Output the (X, Y) coordinate of the center of the cell containing the given text.  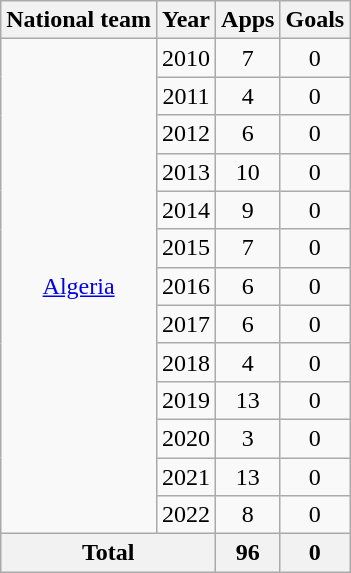
2010 (186, 58)
National team (79, 20)
8 (248, 515)
2021 (186, 477)
2014 (186, 210)
3 (248, 438)
96 (248, 553)
10 (248, 172)
2017 (186, 324)
2019 (186, 400)
2011 (186, 96)
2013 (186, 172)
2015 (186, 248)
9 (248, 210)
Algeria (79, 286)
Year (186, 20)
2022 (186, 515)
Goals (315, 20)
2016 (186, 286)
Apps (248, 20)
2018 (186, 362)
Total (108, 553)
2012 (186, 134)
2020 (186, 438)
